Locate the cell with the specified text and output its [X, Y] center coordinate. 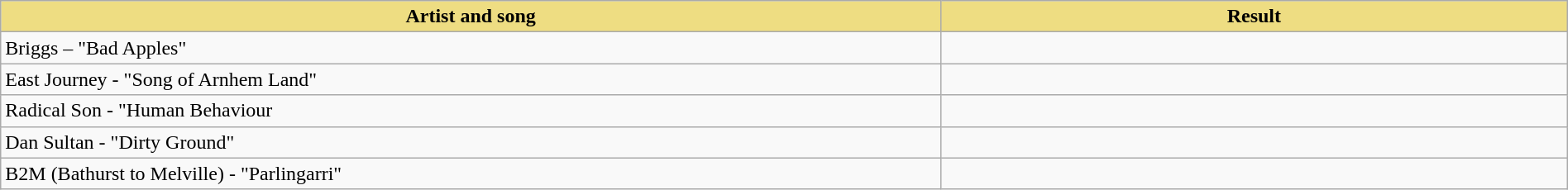
East Journey - "Song of Arnhem Land" [471, 79]
B2M (Bathurst to Melville) - "Parlingarri" [471, 173]
Radical Son - "Human Behaviour [471, 111]
Briggs – "Bad Apples" [471, 48]
Artist and song [471, 17]
Dan Sultan - "Dirty Ground" [471, 142]
Result [1254, 17]
